Extract the [x, y] coordinate from the center of the cell holding the provided text.  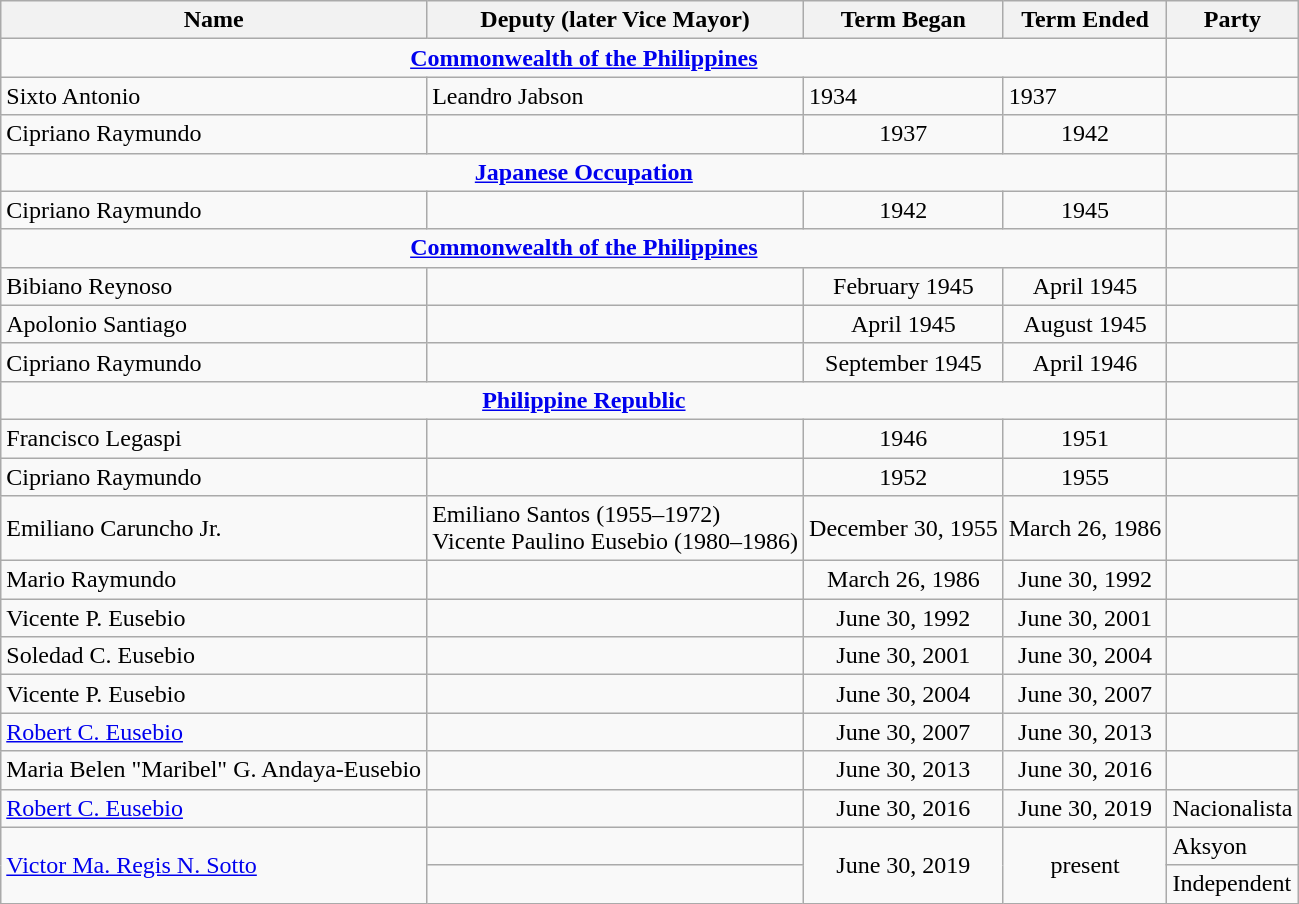
Nacionalista [1232, 808]
Party [1232, 20]
December 30, 1955 [904, 528]
Independent [1232, 884]
1952 [904, 477]
Bibiano Reynoso [214, 286]
April 1946 [1085, 362]
Term Ended [1085, 20]
Name [214, 20]
Japanese Occupation [584, 172]
Term Began [904, 20]
present [1085, 865]
Aksyon [1232, 846]
Emiliano Caruncho Jr. [214, 528]
1951 [1085, 438]
Sixto Antonio [214, 96]
Victor Ma. Regis N. Sotto [214, 865]
Francisco Legaspi [214, 438]
1934 [904, 96]
Emiliano Santos (1955–1972)Vicente Paulino Eusebio (1980–1986) [616, 528]
Apolonio Santiago [214, 324]
Mario Raymundo [214, 580]
Soledad C. Eusebio [214, 656]
1945 [1085, 210]
Maria Belen "Maribel" G. Andaya-Eusebio [214, 770]
Philippine Republic [584, 400]
Leandro Jabson [616, 96]
February 1945 [904, 286]
1955 [1085, 477]
August 1945 [1085, 324]
Deputy (later Vice Mayor) [616, 20]
September 1945 [904, 362]
1946 [904, 438]
